Output the [x, y] coordinate of the center of the cell containing the given text.  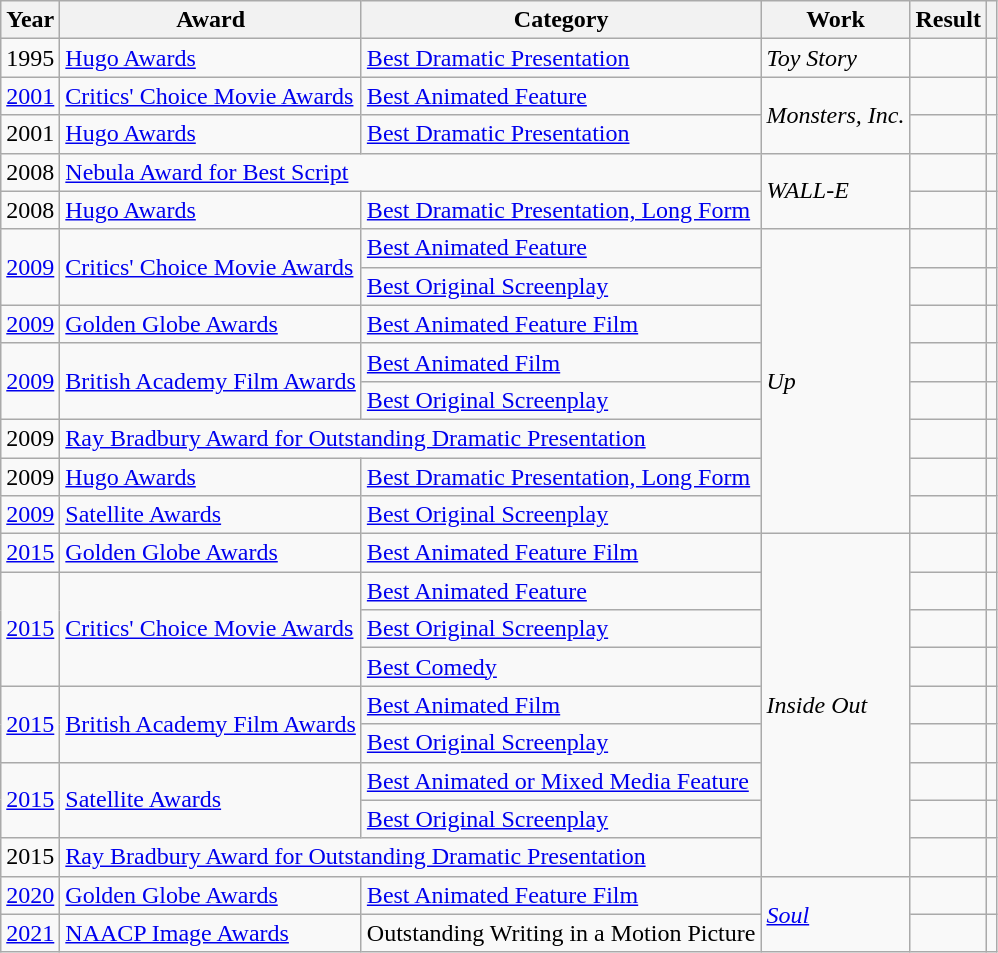
2020 [30, 895]
Outstanding Writing in a Motion Picture [561, 933]
Toy Story [836, 58]
Category [561, 20]
Work [836, 20]
Best Animated or Mixed Media Feature [561, 781]
NAACP Image Awards [211, 933]
2021 [30, 933]
Up [836, 381]
WALL-E [836, 191]
Result [948, 20]
Best Comedy [561, 667]
Monsters, Inc. [836, 115]
Year [30, 20]
Inside Out [836, 706]
Award [211, 20]
1995 [30, 58]
Soul [836, 914]
Nebula Award for Best Script [410, 172]
